For the text-containing cell, return its midpoint in [x, y] coordinate format. 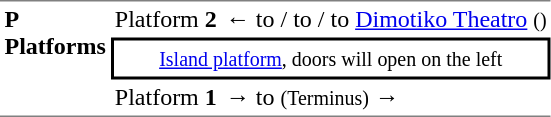
PPlatforms [55, 58]
Island platform, doors will open on the left [330, 59]
Platform 2 [166, 19]
← to / to / to Dimotiko Theatro () [386, 19]
